Scan for the cell matching the given text and deliver its [x, y] coordinate at center. 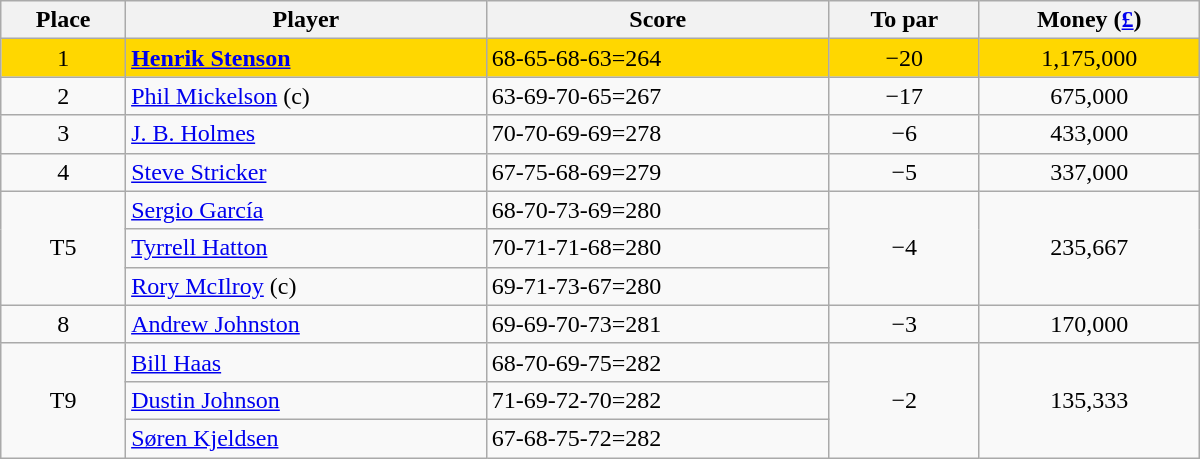
−5 [904, 172]
Andrew Johnston [306, 324]
68-70-73-69=280 [658, 210]
71-69-72-70=282 [658, 400]
67-68-75-72=282 [658, 438]
−2 [904, 400]
−6 [904, 134]
3 [64, 134]
J. B. Holmes [306, 134]
−20 [904, 58]
675,000 [1089, 96]
Søren Kjeldsen [306, 438]
Rory McIlroy (c) [306, 286]
Bill Haas [306, 362]
Money (£) [1089, 20]
To par [904, 20]
−3 [904, 324]
8 [64, 324]
68-65-68-63=264 [658, 58]
337,000 [1089, 172]
135,333 [1089, 400]
67-75-68-69=279 [658, 172]
Player [306, 20]
1,175,000 [1089, 58]
235,667 [1089, 248]
Henrik Stenson [306, 58]
Steve Stricker [306, 172]
Place [64, 20]
70-70-69-69=278 [658, 134]
Dustin Johnson [306, 400]
2 [64, 96]
1 [64, 58]
−17 [904, 96]
Tyrrell Hatton [306, 248]
Sergio García [306, 210]
170,000 [1089, 324]
68-70-69-75=282 [658, 362]
Phil Mickelson (c) [306, 96]
63-69-70-65=267 [658, 96]
69-71-73-67=280 [658, 286]
433,000 [1089, 134]
4 [64, 172]
T9 [64, 400]
−4 [904, 248]
69-69-70-73=281 [658, 324]
70-71-71-68=280 [658, 248]
Score [658, 20]
T5 [64, 248]
